Output the (X, Y) coordinate of the center of the cell containing the given text.  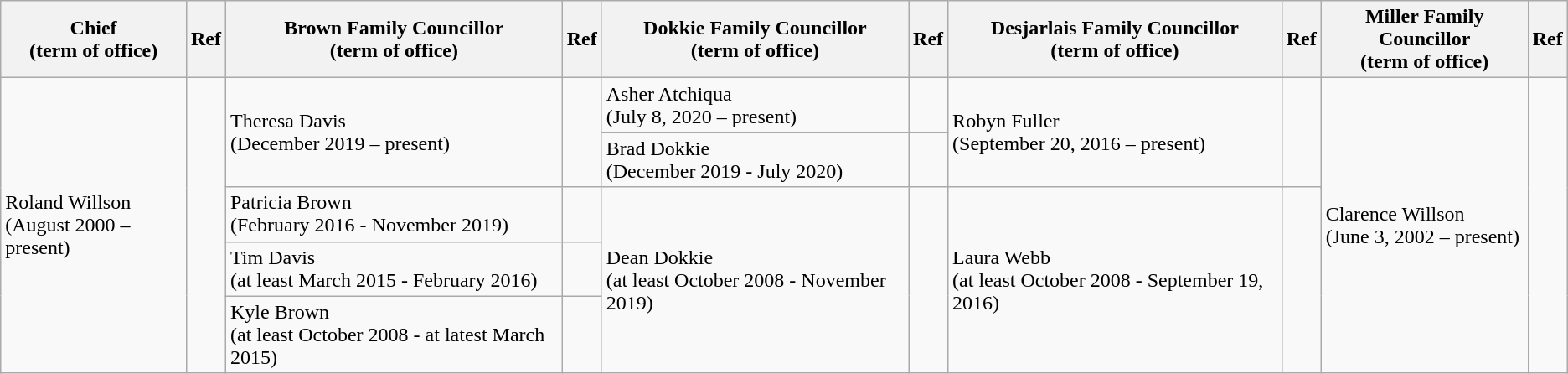
Clarence Willson(June 3, 2002 – present) (1424, 226)
Brown Family Councillor(term of office) (394, 39)
Dean Dokkie(at least October 2008 - November 2019) (755, 280)
Brad Dokkie(December 2019 - July 2020) (755, 159)
Miller Family Councillor(term of office) (1424, 39)
Chief(term of office) (94, 39)
Theresa Davis(December 2019 – present) (394, 132)
Laura Webb(at least October 2008 - September 19, 2016) (1116, 280)
Robyn Fuller(September 20, 2016 – present) (1116, 132)
Asher Atchiqua(July 8, 2020 – present) (755, 106)
Kyle Brown(at least October 2008 - at latest March 2015) (394, 335)
Roland Willson(August 2000 – present) (94, 226)
Dokkie Family Councillor(term of office) (755, 39)
Desjarlais Family Councillor(term of office) (1116, 39)
Tim Davis(at least March 2015 - February 2016) (394, 268)
Patricia Brown(February 2016 - November 2019) (394, 215)
